Detect which cell encompasses the target text, then output its (x, y) center coordinate. 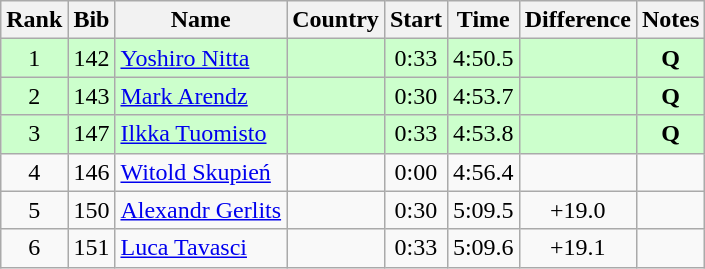
5:09.5 (483, 210)
1 (34, 58)
142 (92, 58)
Alexandr Gerlits (201, 210)
Ilkka Tuomisto (201, 134)
Yoshiro Nitta (201, 58)
Bib (92, 20)
5:09.6 (483, 248)
Luca Tavasci (201, 248)
0:00 (416, 172)
Time (483, 20)
Name (201, 20)
151 (92, 248)
147 (92, 134)
146 (92, 172)
Rank (34, 20)
+19.0 (578, 210)
4:53.8 (483, 134)
3 (34, 134)
Witold Skupień (201, 172)
143 (92, 96)
5 (34, 210)
4:56.4 (483, 172)
150 (92, 210)
Difference (578, 20)
Mark Arendz (201, 96)
4 (34, 172)
6 (34, 248)
+19.1 (578, 248)
2 (34, 96)
4:53.7 (483, 96)
4:50.5 (483, 58)
Country (336, 20)
Notes (670, 20)
Start (416, 20)
